Locate the cell with the specified text and output its [x, y] center coordinate. 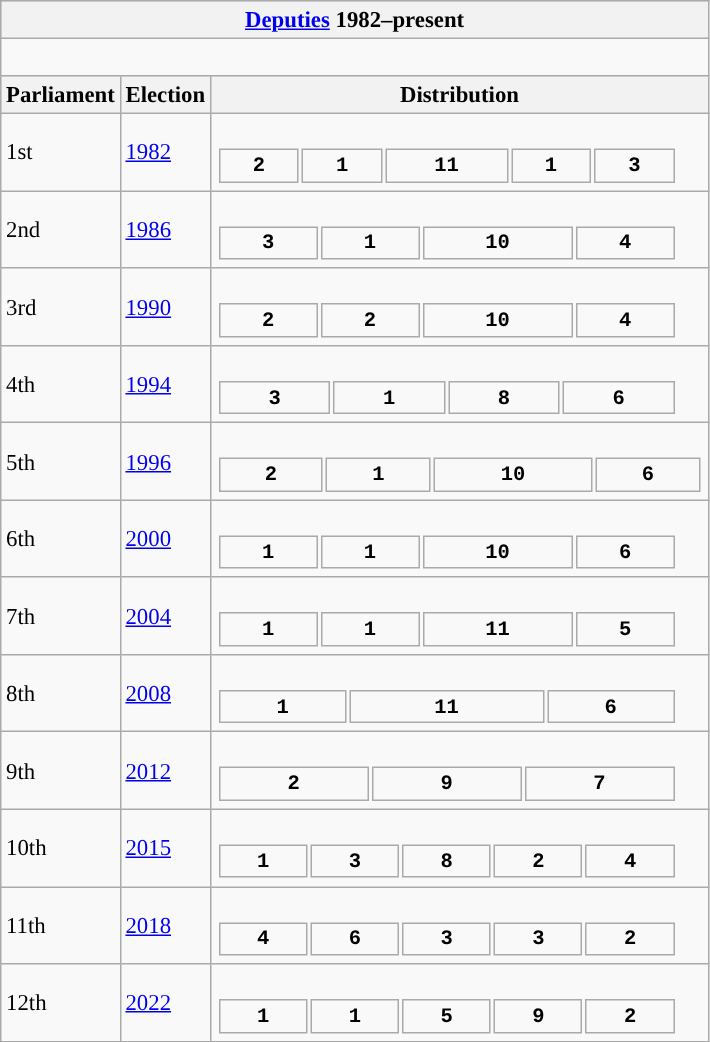
1982 [165, 152]
3 1 8 6 [459, 384]
1 1 10 6 [459, 538]
1986 [165, 230]
7 [600, 784]
1994 [165, 384]
2 1 10 6 [459, 462]
2022 [165, 1002]
7th [60, 616]
2 2 10 4 [459, 306]
1 1 11 5 [459, 616]
9th [60, 770]
2nd [60, 230]
11th [60, 926]
2 9 7 [459, 770]
Election [165, 95]
2018 [165, 926]
3rd [60, 306]
1 1 5 9 2 [459, 1002]
3 1 10 4 [459, 230]
2004 [165, 616]
2 1 11 1 3 [459, 152]
2000 [165, 538]
2012 [165, 770]
8th [60, 694]
6th [60, 538]
1996 [165, 462]
10th [60, 848]
5th [60, 462]
4th [60, 384]
2008 [165, 694]
2015 [165, 848]
1st [60, 152]
Parliament [60, 95]
12th [60, 1002]
1 3 8 2 4 [459, 848]
Deputies 1982–present [355, 20]
1 11 6 [459, 694]
4 6 3 3 2 [459, 926]
Distribution [459, 95]
1990 [165, 306]
